Find where the given text appears and provide that cell's center as (x, y) coordinate. 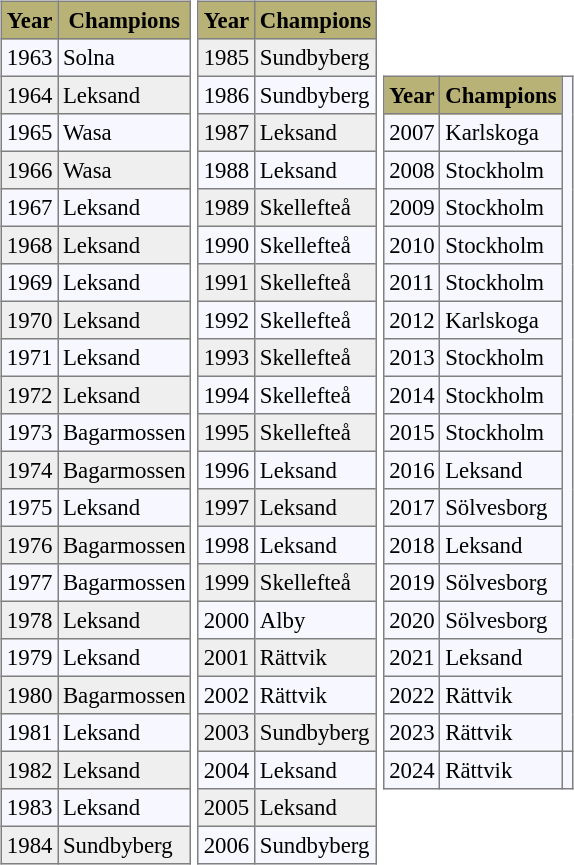
1982 (30, 770)
1966 (30, 170)
2001 (226, 658)
1977 (30, 583)
2006 (226, 845)
1967 (30, 208)
2008 (412, 170)
2018 (412, 545)
2007 (412, 133)
1993 (226, 358)
2013 (412, 358)
1969 (30, 283)
2009 (412, 208)
2011 (412, 283)
2010 (412, 245)
1985 (226, 58)
Alby (315, 620)
1996 (226, 470)
1990 (226, 245)
1991 (226, 283)
1989 (226, 208)
2023 (412, 733)
1972 (30, 395)
2016 (412, 470)
2012 (412, 320)
1988 (226, 170)
1999 (226, 583)
2024 (412, 770)
1970 (30, 320)
2017 (412, 508)
1995 (226, 433)
2019 (412, 583)
1984 (30, 845)
1973 (30, 433)
2022 (412, 695)
1974 (30, 470)
1983 (30, 808)
1965 (30, 133)
1963 (30, 58)
2004 (226, 770)
2014 (412, 395)
2015 (412, 433)
1998 (226, 545)
2020 (412, 620)
1992 (226, 320)
1981 (30, 733)
1987 (226, 133)
1986 (226, 95)
1968 (30, 245)
1975 (30, 508)
Solna (124, 58)
1971 (30, 358)
2003 (226, 733)
1994 (226, 395)
1997 (226, 508)
1978 (30, 620)
1980 (30, 695)
2002 (226, 695)
1964 (30, 95)
1979 (30, 658)
2000 (226, 620)
1976 (30, 545)
2021 (412, 658)
2005 (226, 808)
